Extract the [x, y] coordinate from the center of the cell holding the provided text.  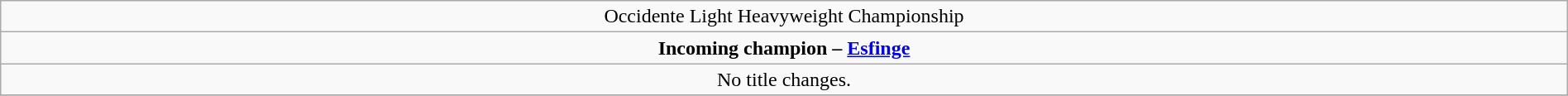
No title changes. [784, 79]
Occidente Light Heavyweight Championship [784, 17]
Incoming champion – Esfinge [784, 48]
